Detect which cell encompasses the target text, then output its [X, Y] center coordinate. 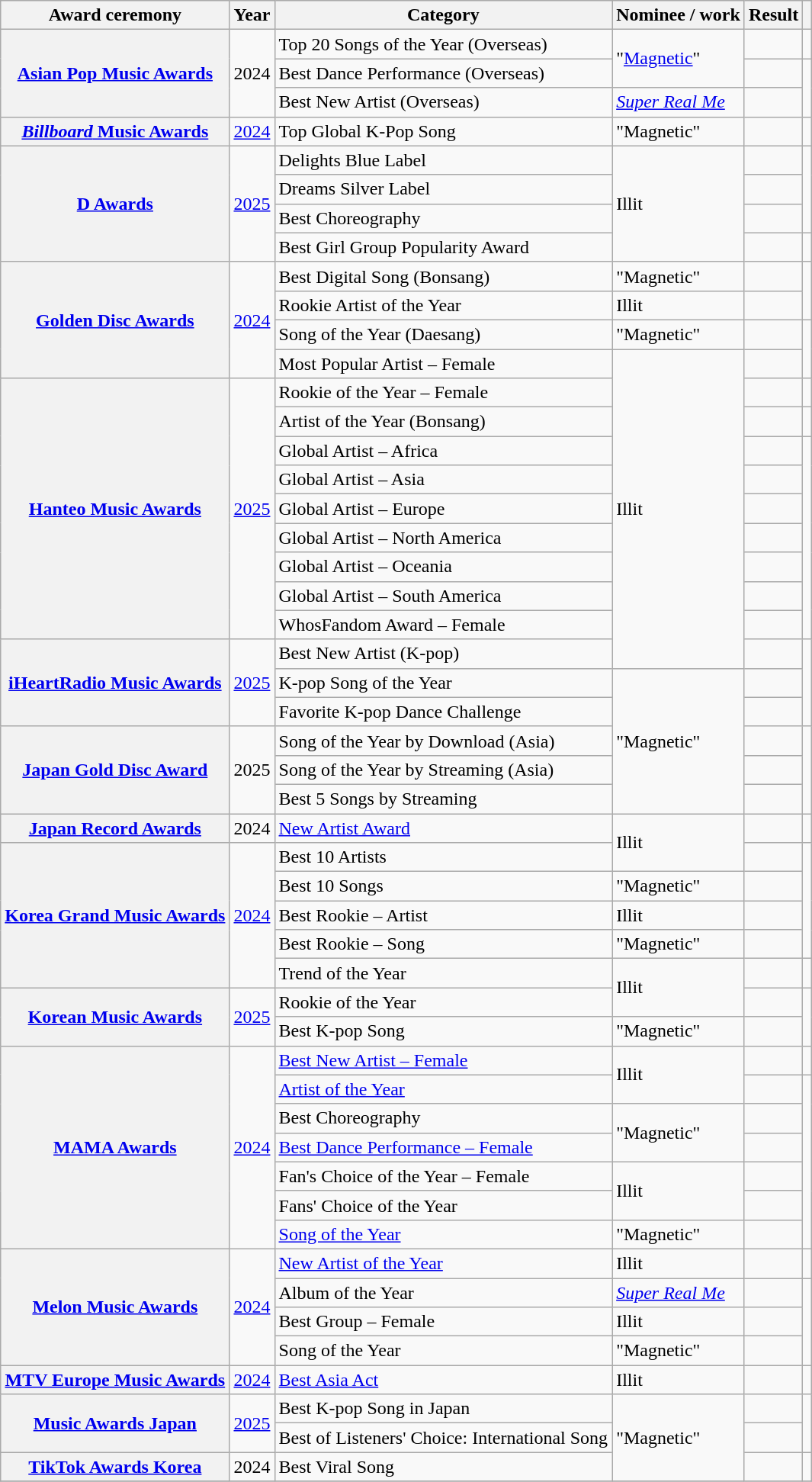
Result [773, 15]
Global Artist – Asia [444, 480]
MTV Europe Music Awards [115, 1380]
Top 20 Songs of the Year (Overseas) [444, 44]
Best 10 Songs [444, 886]
Melon Music Awards [115, 1307]
Best Dance Performance – Female [444, 1147]
Asian Pop Music Awards [115, 73]
Dreams Silver Label [444, 189]
Favorite K-pop Dance Challenge [444, 712]
Artist of the Year [444, 1089]
WhosFandom Award – Female [444, 625]
Rookie Artist of the Year [444, 305]
Nominee / work [679, 15]
Golden Disc Awards [115, 320]
K-pop Song of the Year [444, 683]
Best New Artist (K-pop) [444, 654]
New Artist Award [444, 828]
Best New Artist – Female [444, 1060]
Global Artist – Oceania [444, 567]
Best K-pop Song [444, 1031]
Most Popular Artist – Female [444, 364]
Japan Gold Disc Award [115, 770]
Best Asia Act [444, 1380]
Best Rookie – Song [444, 944]
Best Digital Song (Bonsang) [444, 276]
Korea Grand Music Awards [115, 915]
Fan's Choice of the Year – Female [444, 1176]
MAMA Awards [115, 1147]
Music Awards Japan [115, 1423]
Best of Listeners' Choice: International Song [444, 1438]
Best Dance Performance (Overseas) [444, 73]
Best 10 Artists [444, 857]
Hanteo Music Awards [115, 510]
Best Girl Group Popularity Award [444, 247]
Best K-pop Song in Japan [444, 1409]
Song of the Year by Download (Asia) [444, 741]
Award ceremony [115, 15]
Delights Blue Label [444, 160]
Trend of the Year [444, 973]
Global Artist – North America [444, 538]
Fans' Choice of the Year [444, 1205]
Best Group – Female [444, 1322]
D Awards [115, 204]
Rookie of the Year [444, 1002]
Japan Record Awards [115, 828]
Top Global K-Pop Song [444, 131]
Song of the Year (Daesang) [444, 334]
Artist of the Year (Bonsang) [444, 422]
TikTok Awards Korea [115, 1467]
Album of the Year [444, 1293]
Best New Artist (Overseas) [444, 102]
Best Rookie – Artist [444, 915]
Global Artist – Africa [444, 451]
Best Viral Song [444, 1467]
Global Artist – Europe [444, 509]
Rookie of the Year – Female [444, 393]
Year [252, 15]
Best 5 Songs by Streaming [444, 799]
Global Artist – South America [444, 596]
Category [444, 15]
iHeartRadio Music Awards [115, 683]
Korean Music Awards [115, 1017]
Billboard Music Awards [115, 131]
Song of the Year by Streaming (Asia) [444, 770]
New Artist of the Year [444, 1263]
